Search for the cell housing the specified text and yield its (X, Y) center coordinate. 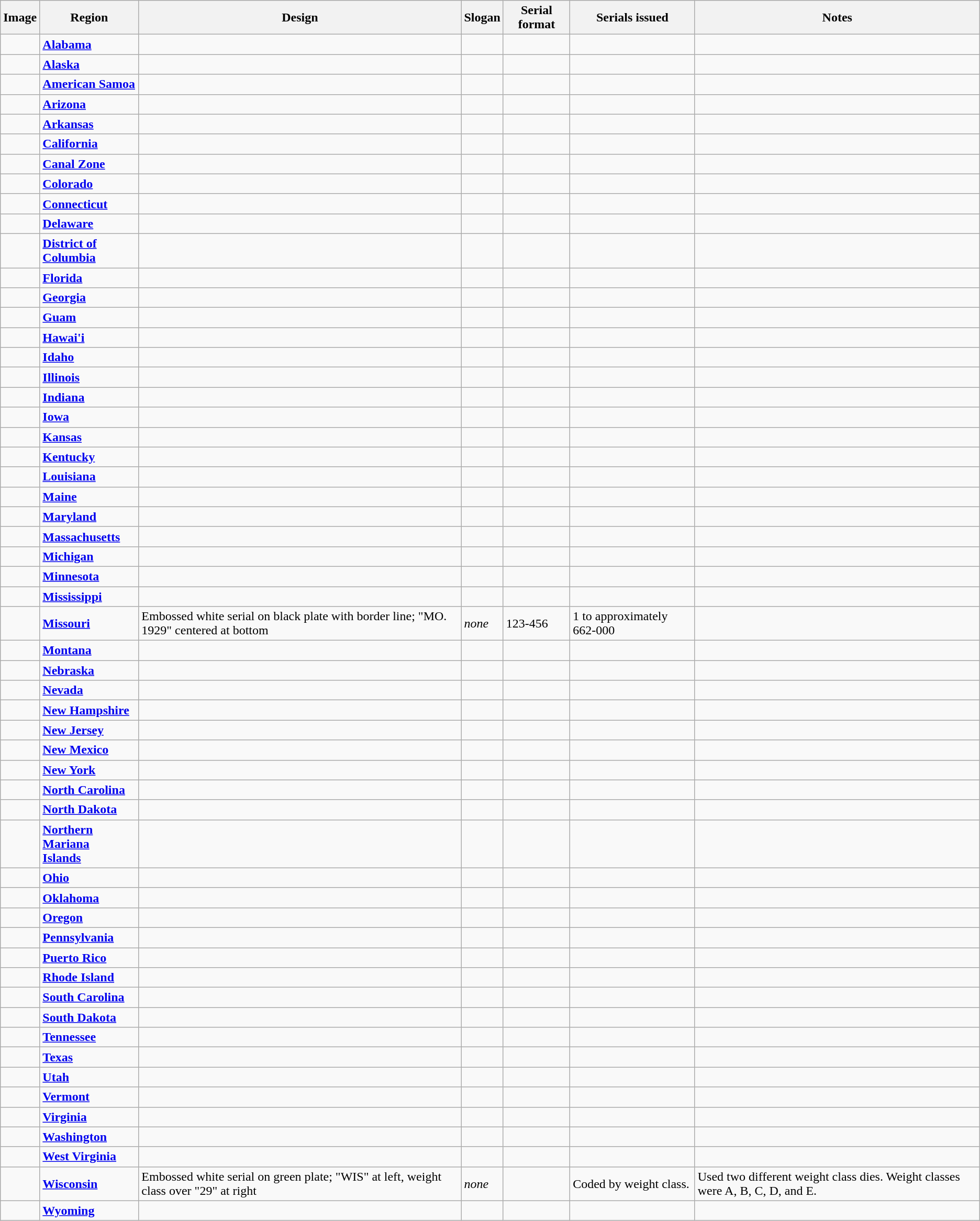
Pennsylvania (89, 937)
Georgia (89, 298)
North Dakota (89, 810)
District ofColumbia (89, 250)
Kansas (89, 437)
Oregon (89, 917)
Delaware (89, 223)
Maine (89, 497)
Maryland (89, 517)
New Jersey (89, 730)
Guam (89, 318)
Image (20, 18)
Arkansas (89, 124)
Michigan (89, 556)
Wyoming (89, 1211)
Illinois (89, 377)
Arizona (89, 104)
Embossed white serial on black plate with border line; "MO. 1929" centered at bottom (300, 624)
Nebraska (89, 670)
Tennessee (89, 1037)
Florida (89, 278)
Washington (89, 1137)
Montana (89, 651)
Serial format (536, 18)
Design (300, 18)
Colorado (89, 184)
Utah (89, 1077)
Idaho (89, 357)
Vermont (89, 1097)
Mississippi (89, 596)
New Hampshire (89, 710)
Puerto Rico (89, 957)
Texas (89, 1057)
Louisiana (89, 477)
West Virginia (89, 1157)
Slogan (482, 18)
Used two different weight class dies. Weight classes were A, B, C, D, and E. (837, 1184)
Notes (837, 18)
Rhode Island (89, 978)
Missouri (89, 624)
North Carolina (89, 790)
California (89, 144)
Minnesota (89, 576)
Coded by weight class. (632, 1184)
Hawai'i (89, 338)
New York (89, 770)
Alabama (89, 44)
Kentucky (89, 457)
Virginia (89, 1117)
Embossed white serial on green plate; "WIS" at left, weight class over "29" at right (300, 1184)
South Carolina (89, 998)
Nevada (89, 690)
123-456 (536, 624)
Iowa (89, 417)
Connecticut (89, 204)
American Samoa (89, 84)
New Mexico (89, 750)
Serials issued (632, 18)
Oklahoma (89, 898)
Ohio (89, 878)
Indiana (89, 397)
Massachusetts (89, 536)
1 to approximately 662-000 (632, 624)
Region (89, 18)
South Dakota (89, 1017)
Canal Zone (89, 164)
Wisconsin (89, 1184)
Alaska (89, 64)
Northern Mariana Islands (89, 844)
